From the cell containing the given text, extract its center point as [X, Y] coordinate. 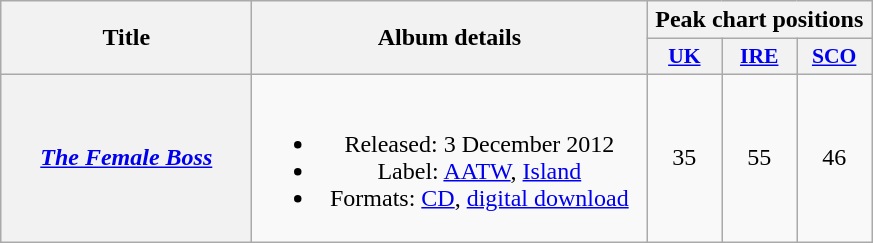
46 [834, 158]
UK [684, 57]
Album details [450, 38]
Released: 3 December 2012Label: AATW, IslandFormats: CD, digital download [450, 158]
55 [760, 158]
35 [684, 158]
Peak chart positions [760, 20]
Title [126, 38]
IRE [760, 57]
The Female Boss [126, 158]
SCO [834, 57]
